Scan for the cell matching the given text and deliver its (X, Y) coordinate at center. 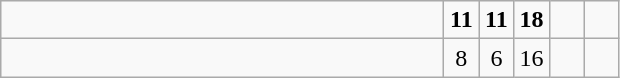
8 (462, 58)
16 (532, 58)
6 (496, 58)
18 (532, 20)
